Pinpoint the cell where the given text exists, returning its [X, Y] midpoint coordinate. 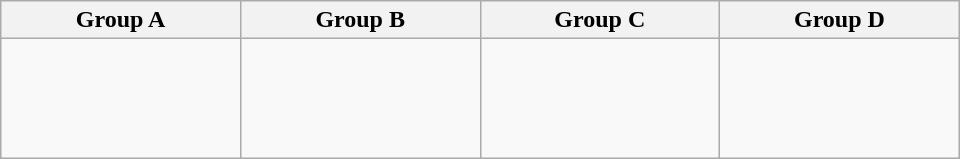
Group D [840, 20]
Group C [600, 20]
Group A [121, 20]
Group B [360, 20]
